Provide the [x, y] coordinate of the cell's center where the given text is located.  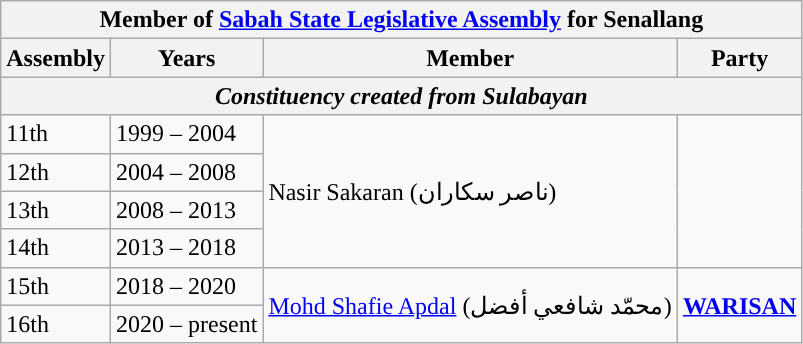
2018 – 2020 [186, 286]
Member of Sabah State Legislative Assembly for Senallang [402, 20]
2004 – 2008 [186, 172]
15th [56, 286]
14th [56, 248]
2013 – 2018 [186, 248]
2020 – present [186, 324]
1999 – 2004 [186, 134]
16th [56, 324]
Assembly [56, 58]
Years [186, 58]
Member [470, 58]
WARISAN [739, 305]
11th [56, 134]
13th [56, 210]
Mohd Shafie Apdal (محمّد شافعي أفضل) [470, 305]
Party [739, 58]
12th [56, 172]
Nasir Sakaran (ناصر سكاران) [470, 191]
2008 – 2013 [186, 210]
Constituency created from Sulabayan [402, 96]
